Find where the given text appears and provide that cell's center as [x, y] coordinate. 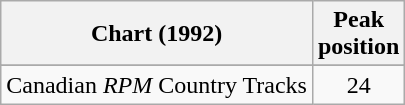
Canadian RPM Country Tracks [157, 85]
Peakposition [358, 34]
Chart (1992) [157, 34]
24 [358, 85]
